Pinpoint the cell where the given text exists, returning its (X, Y) midpoint coordinate. 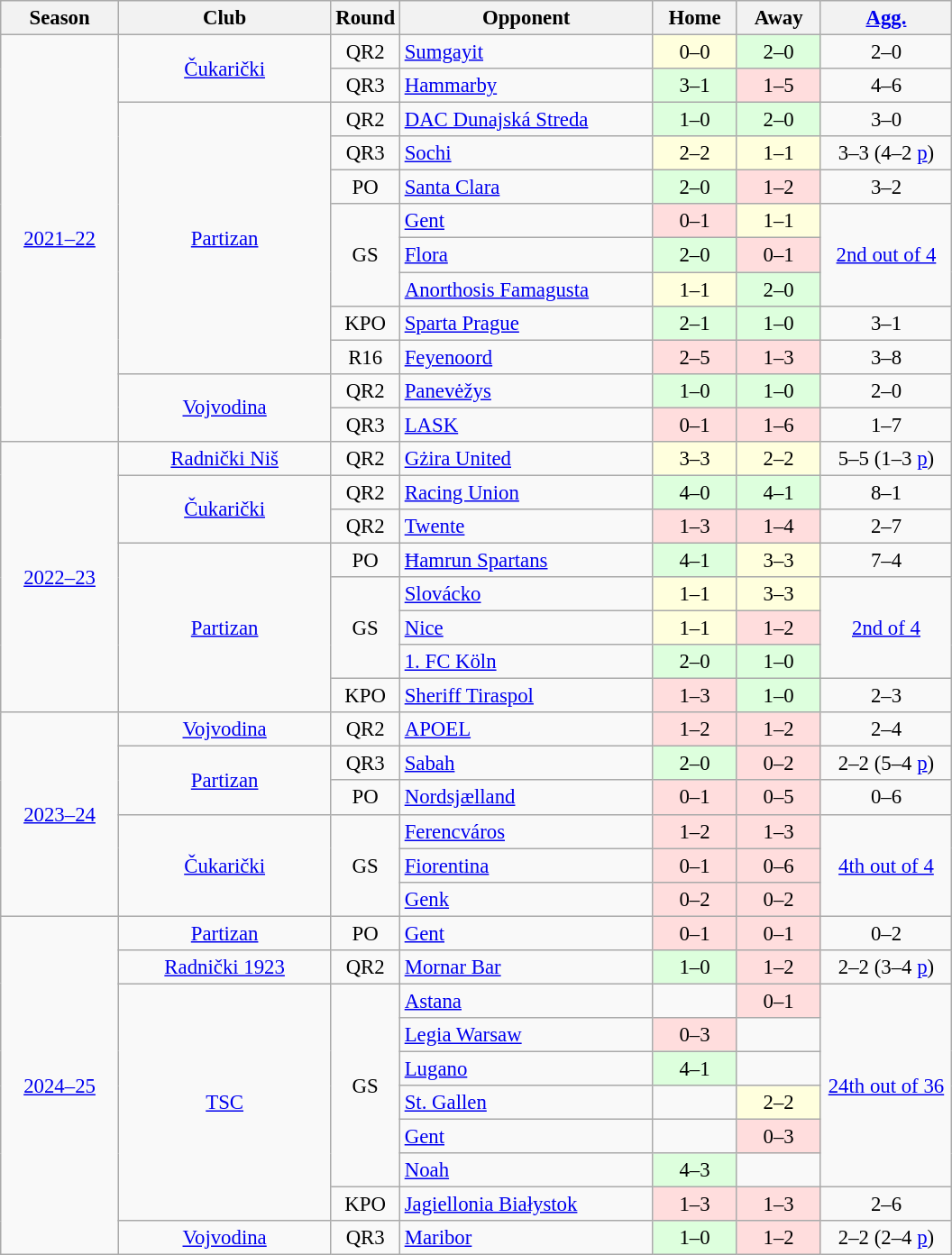
Nordsjælland (526, 798)
Lugano (526, 1068)
Club (224, 18)
R16 (365, 357)
2022–23 (59, 577)
Round (365, 18)
Radnički 1923 (224, 967)
3–8 (886, 357)
0–5 (779, 798)
Hammarby (526, 86)
7–4 (886, 560)
5–5 (1–3 p) (886, 459)
Sabah (526, 764)
Opponent (526, 18)
2nd of 4 (886, 627)
Sochi (526, 153)
Gżira United (526, 459)
Maribor (526, 1238)
Ħamrun Spartans (526, 560)
Sumgayit (526, 52)
1. FC Köln (526, 662)
Home (694, 18)
Fiorentina (526, 866)
2–2 (5–4 p) (886, 764)
Genk (526, 899)
Agg. (886, 18)
4–6 (886, 86)
2–4 (886, 729)
Flora (526, 255)
3–3 (4–2 p) (886, 153)
8–1 (886, 492)
Mornar Bar (526, 967)
1–6 (779, 425)
2024–25 (59, 1086)
3–2 (886, 188)
Racing Union (526, 492)
Jagiellonia Białystok (526, 1205)
Sparta Prague (526, 323)
Astana (526, 1001)
2–5 (694, 357)
Panevėžys (526, 390)
Sheriff Tiraspol (526, 696)
1–7 (886, 425)
1–5 (779, 86)
2–3 (886, 696)
2–7 (886, 527)
2023–24 (59, 814)
DAC Dunajská Streda (526, 120)
Season (59, 18)
24th out of 36 (886, 1086)
Santa Clara (526, 188)
2nd out of 4 (886, 254)
2–6 (886, 1205)
2–2 (3–4 p) (886, 967)
TSC (224, 1102)
LASK (526, 425)
4–3 (694, 1170)
Radnički Niš (224, 459)
Noah (526, 1170)
Away (779, 18)
Legia Warsaw (526, 1035)
St. Gallen (526, 1103)
1–4 (779, 527)
Anorthosis Famagusta (526, 289)
Slovácko (526, 594)
2021–22 (59, 238)
Nice (526, 628)
Ferencváros (526, 831)
3–0 (886, 120)
2–2 (2–4 p) (886, 1238)
Feyenoord (526, 357)
0–0 (694, 52)
APOEL (526, 729)
4–0 (694, 492)
2–1 (694, 323)
4th out of 4 (886, 866)
Twente (526, 527)
